Locate the cell with the specified text and output its [x, y] center coordinate. 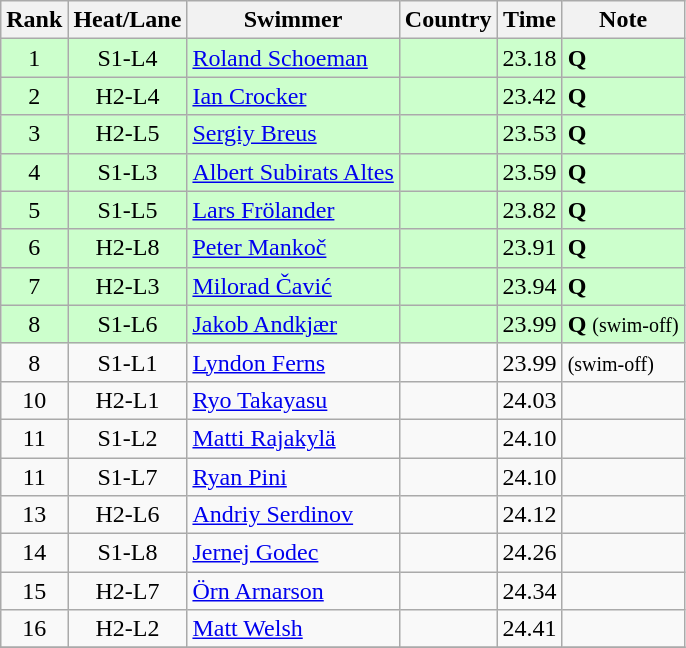
24.26 [530, 553]
14 [34, 553]
Sergiy Breus [293, 134]
13 [34, 515]
H2-L3 [128, 286]
2 [34, 96]
Q (swim-off) [623, 324]
Lyndon Ferns [293, 362]
Andriy Serdinov [293, 515]
24.41 [530, 629]
24.03 [530, 400]
23.94 [530, 286]
3 [34, 134]
S1-L1 [128, 362]
H2-L4 [128, 96]
S1-L4 [128, 58]
1 [34, 58]
Lars Frölander [293, 210]
Rank [34, 20]
H2-L2 [128, 629]
Roland Schoeman [293, 58]
Albert Subirats Altes [293, 172]
S1-L7 [128, 477]
S1-L5 [128, 210]
Ryo Takayasu [293, 400]
Heat/Lane [128, 20]
S1-L6 [128, 324]
H2-L7 [128, 591]
Country [448, 20]
7 [34, 286]
Örn Arnarson [293, 591]
24.34 [530, 591]
H2-L6 [128, 515]
H2-L8 [128, 248]
Milorad Čavić [293, 286]
23.42 [530, 96]
23.59 [530, 172]
10 [34, 400]
Time [530, 20]
(swim-off) [623, 362]
Matti Rajakylä [293, 438]
23.18 [530, 58]
Peter Mankoč [293, 248]
16 [34, 629]
Jernej Godec [293, 553]
23.53 [530, 134]
23.91 [530, 248]
H2-L1 [128, 400]
6 [34, 248]
H2-L5 [128, 134]
Swimmer [293, 20]
23.82 [530, 210]
Note [623, 20]
15 [34, 591]
4 [34, 172]
S1-L3 [128, 172]
24.12 [530, 515]
5 [34, 210]
Ryan Pini [293, 477]
S1-L8 [128, 553]
Matt Welsh [293, 629]
S1-L2 [128, 438]
Ian Crocker [293, 96]
Jakob Andkjær [293, 324]
